Find where the given text appears and provide that cell's center as (x, y) coordinate. 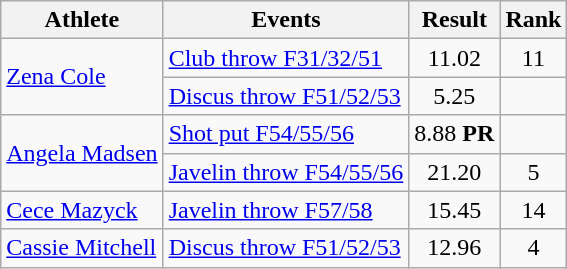
21.20 (454, 172)
5.25 (454, 96)
12.96 (454, 248)
Events (286, 20)
Athlete (82, 20)
Shot put F54/55/56 (286, 134)
8.88 PR (454, 134)
5 (534, 172)
Result (454, 20)
14 (534, 210)
15.45 (454, 210)
Javelin throw F54/55/56 (286, 172)
Javelin throw F57/58 (286, 210)
4 (534, 248)
11.02 (454, 58)
Zena Cole (82, 77)
Angela Madsen (82, 153)
Club throw F31/32/51 (286, 58)
11 (534, 58)
Cece Mazyck (82, 210)
Cassie Mitchell (82, 248)
Rank (534, 20)
